Find where the given text appears and provide that cell's center as (X, Y) coordinate. 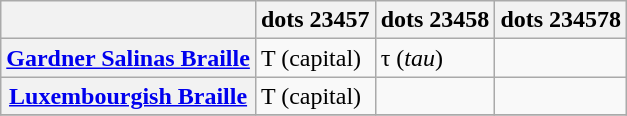
Luxembourgish Braille (128, 96)
dots 23457 (315, 20)
dots 234578 (561, 20)
dots 23458 (435, 20)
τ (tau) (435, 58)
Gardner Salinas Braille (128, 58)
